Pinpoint the cell where the given text exists, returning its (X, Y) midpoint coordinate. 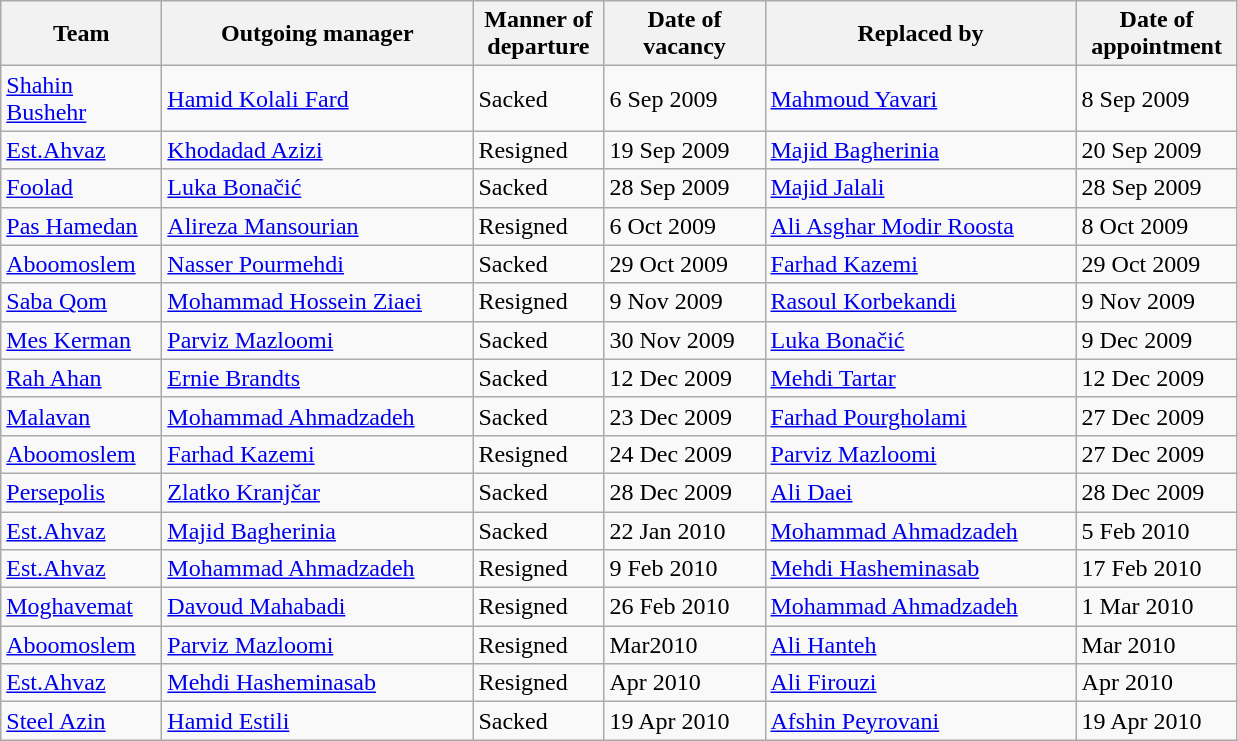
Ali Firouzi (920, 683)
Zlatko Kranjčar (318, 492)
Hamid Estili (318, 721)
8 Sep 2009 (1156, 98)
9 Dec 2009 (1156, 340)
Mehdi Tartar (920, 378)
Mohammad Hossein Ziaei (318, 302)
23 Dec 2009 (684, 416)
Farhad Pourgholami (920, 416)
30 Nov 2009 (684, 340)
Date of appointment (1156, 34)
Rah Ahan (82, 378)
19 Sep 2009 (684, 150)
Ali Daei (920, 492)
Khodadad Azizi (318, 150)
Mar2010 (684, 645)
Moghavemat (82, 607)
Rasoul Korbekandi (920, 302)
8 Oct 2009 (1156, 226)
Ali Asghar Modir Roosta (920, 226)
Afshin Peyrovani (920, 721)
Persepolis (82, 492)
6 Oct 2009 (684, 226)
17 Feb 2010 (1156, 569)
26 Feb 2010 (684, 607)
Mar 2010 (1156, 645)
Alireza Mansourian (318, 226)
Team (82, 34)
20 Sep 2009 (1156, 150)
Mes Kerman (82, 340)
Shahin Bushehr (82, 98)
5 Feb 2010 (1156, 531)
Ali Hanteh (920, 645)
Saba Qom (82, 302)
Ernie Brandts (318, 378)
Outgoing manager (318, 34)
22 Jan 2010 (684, 531)
Foolad (82, 188)
24 Dec 2009 (684, 454)
9 Feb 2010 (684, 569)
Majid Jalali (920, 188)
Steel Azin (82, 721)
Hamid Kolali Fard (318, 98)
6 Sep 2009 (684, 98)
Manner of departure (538, 34)
Nasser Pourmehdi (318, 264)
1 Mar 2010 (1156, 607)
Malavan (82, 416)
Replaced by (920, 34)
Date of vacancy (684, 34)
Mahmoud Yavari (920, 98)
Pas Hamedan (82, 226)
Davoud Mahabadi (318, 607)
